Provide the [x, y] coordinate of the cell's center where the given text is located.  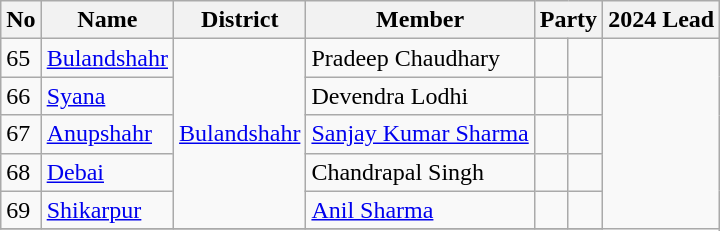
67 [21, 134]
Shikarpur [107, 210]
Sanjay Kumar Sharma [420, 134]
Anupshahr [107, 134]
No [21, 20]
65 [21, 58]
Member [420, 20]
Debai [107, 172]
Syana [107, 96]
Devendra Lodhi [420, 96]
Name [107, 20]
2024 Lead [662, 20]
Anil Sharma [420, 210]
69 [21, 210]
Pradeep Chaudhary [420, 58]
District [240, 20]
68 [21, 172]
Chandrapal Singh [420, 172]
Party [568, 20]
66 [21, 96]
